Extract the (x, y) coordinate from the center of the cell holding the provided text.  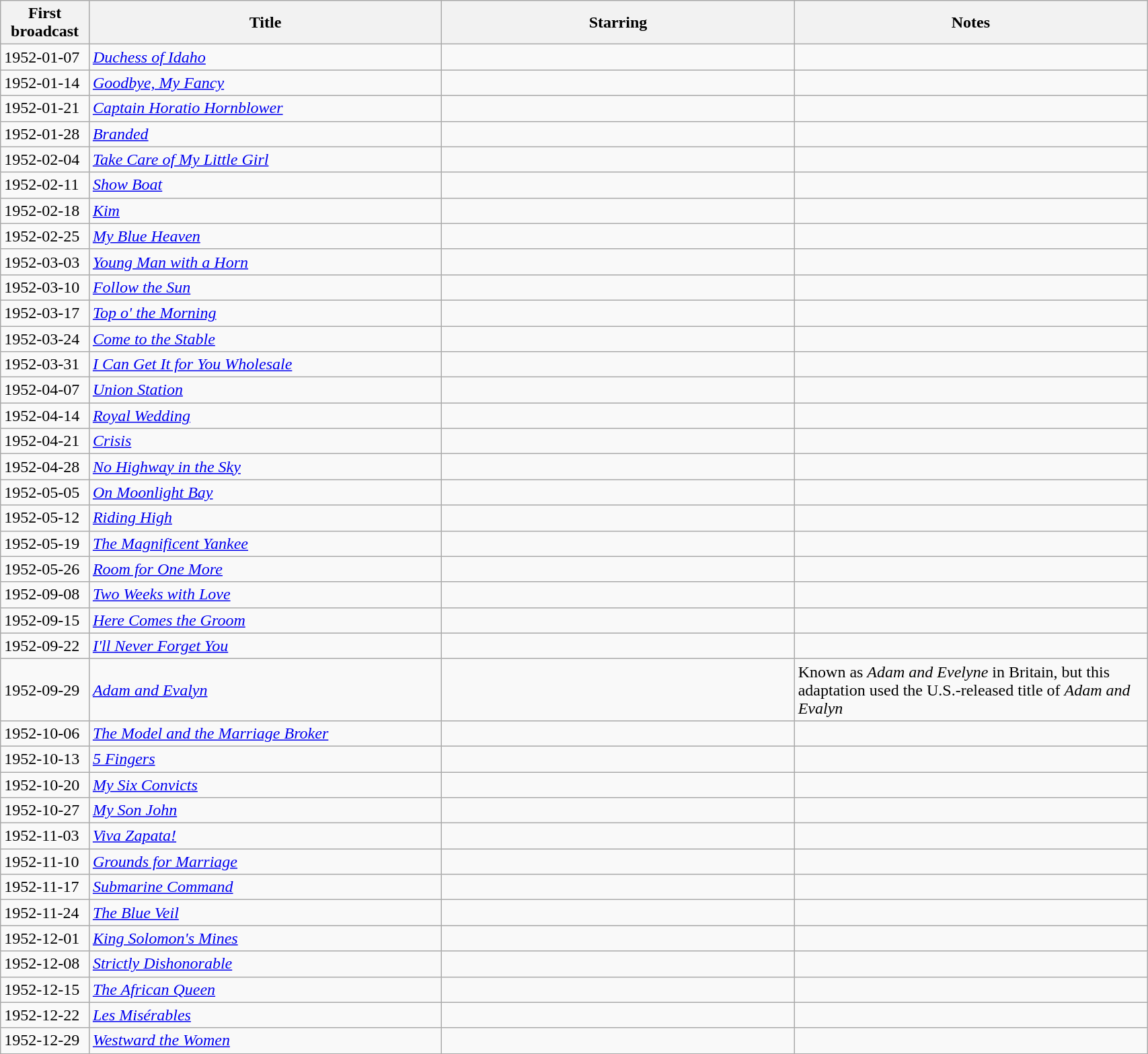
Kim (265, 211)
My Blue Heaven (265, 236)
1952-10-20 (45, 785)
Show Boat (265, 185)
1952-12-29 (45, 1041)
1952-12-15 (45, 989)
Les Misérables (265, 1015)
Union Station (265, 390)
1952-12-08 (45, 964)
Grounds for Marriage (265, 862)
My Six Convicts (265, 785)
1952-03-03 (45, 262)
1952-11-03 (45, 836)
Crisis (265, 441)
1952-02-18 (45, 211)
I Can Get It for You Wholesale (265, 365)
1952-03-10 (45, 287)
1952-05-12 (45, 518)
1952-03-17 (45, 313)
Come to the Stable (265, 338)
1952-09-08 (45, 595)
Royal Wedding (265, 416)
The African Queen (265, 989)
Top o' the Morning (265, 313)
Submarine Command (265, 887)
Captain Horatio Hornblower (265, 108)
1952-04-21 (45, 441)
Viva Zapata! (265, 836)
1952-02-11 (45, 185)
Duchess of Idaho (265, 57)
The Blue Veil (265, 913)
1952-01-14 (45, 83)
My Son John (265, 811)
1952-04-14 (45, 416)
On Moonlight Bay (265, 492)
1952-04-28 (45, 467)
1952-02-04 (45, 159)
1952-11-17 (45, 887)
1952-03-24 (45, 338)
Goodbye, My Fancy (265, 83)
1952-01-21 (45, 108)
1952-09-15 (45, 620)
Notes (970, 23)
1952-03-31 (45, 365)
I'll Never Forget You (265, 646)
King Solomon's Mines (265, 938)
1952-01-28 (45, 134)
1952-12-22 (45, 1015)
1952-10-06 (45, 733)
5 Fingers (265, 759)
Here Comes the Groom (265, 620)
The Model and the Marriage Broker (265, 733)
1952-02-25 (45, 236)
The Magnificent Yankee (265, 543)
Young Man with a Horn (265, 262)
1952-11-24 (45, 913)
Branded (265, 134)
Adam and Evalyn (265, 689)
Follow the Sun (265, 287)
1952-09-22 (45, 646)
Westward the Women (265, 1041)
No Highway in the Sky (265, 467)
Starring (618, 23)
Room for One More (265, 569)
1952-10-13 (45, 759)
1952-10-27 (45, 811)
Title (265, 23)
1952-04-07 (45, 390)
Strictly Dishonorable (265, 964)
1952-05-26 (45, 569)
Two Weeks with Love (265, 595)
1952-05-05 (45, 492)
1952-09-29 (45, 689)
1952-01-07 (45, 57)
1952-05-19 (45, 543)
1952-12-01 (45, 938)
1952-11-10 (45, 862)
Known as Adam and Evelyne in Britain, but this adaptation used the U.S.-released title of Adam and Evalyn (970, 689)
First broadcast (45, 23)
Take Care of My Little Girl (265, 159)
Riding High (265, 518)
